Find where the given text appears and provide that cell's center as (X, Y) coordinate. 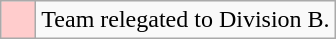
Team relegated to Division B. (186, 20)
